Pinpoint the cell where the given text exists, returning its (x, y) midpoint coordinate. 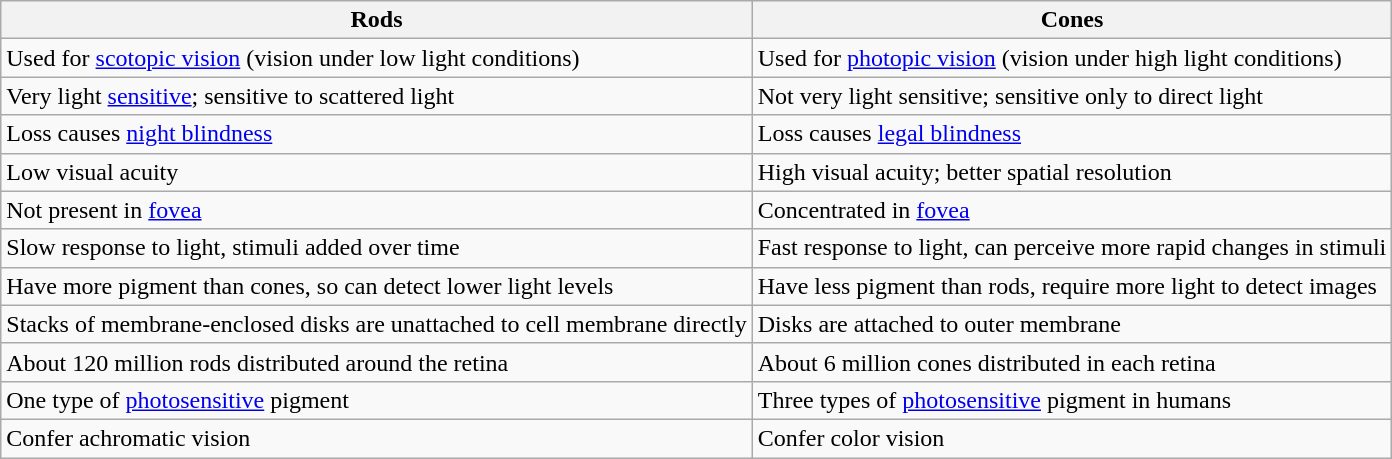
Fast response to light, can perceive more rapid changes in stimuli (1072, 248)
Confer color vision (1072, 438)
Disks are attached to outer membrane (1072, 324)
Have more pigment than cones, so can detect lower light levels (376, 286)
About 120 million rods distributed around the retina (376, 362)
Not very light sensitive; sensitive only to direct light (1072, 96)
Loss causes legal blindness (1072, 134)
One type of photosensitive pigment (376, 400)
About 6 million cones distributed in each retina (1072, 362)
Confer achromatic vision (376, 438)
Used for scotopic vision (vision under low light conditions) (376, 58)
Stacks of membrane-enclosed disks are unattached to cell membrane directly (376, 324)
Have less pigment than rods, require more light to detect images (1072, 286)
Not present in fovea (376, 210)
Low visual acuity (376, 172)
Loss causes night blindness (376, 134)
Three types of photosensitive pigment in humans (1072, 400)
Concentrated in fovea (1072, 210)
Rods (376, 20)
Cones (1072, 20)
Used for photopic vision (vision under high light conditions) (1072, 58)
Slow response to light, stimuli added over time (376, 248)
Very light sensitive; sensitive to scattered light (376, 96)
High visual acuity; better spatial resolution (1072, 172)
